From the cell containing the given text, extract its center point as (X, Y) coordinate. 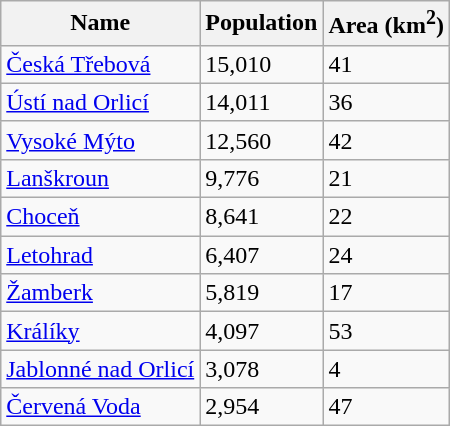
Population (262, 24)
Žamberk (100, 293)
3,078 (262, 369)
14,011 (262, 102)
Choceň (100, 217)
9,776 (262, 178)
Česká Třebová (100, 64)
Jablonné nad Orlicí (100, 369)
41 (386, 64)
Ústí nad Orlicí (100, 102)
17 (386, 293)
47 (386, 407)
53 (386, 331)
4 (386, 369)
8,641 (262, 217)
Area (km2) (386, 24)
22 (386, 217)
Letohrad (100, 255)
36 (386, 102)
Name (100, 24)
4,097 (262, 331)
5,819 (262, 293)
15,010 (262, 64)
6,407 (262, 255)
12,560 (262, 140)
21 (386, 178)
Králíky (100, 331)
2,954 (262, 407)
42 (386, 140)
Lanškroun (100, 178)
Vysoké Mýto (100, 140)
Červená Voda (100, 407)
24 (386, 255)
